Identify which cell holds the provided text, then report its (X, Y) central coordinate. 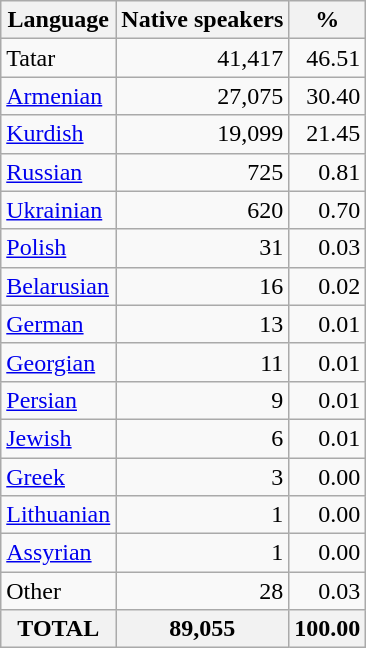
Belarusian (58, 286)
16 (202, 286)
13 (202, 324)
Kurdish (58, 134)
Georgian (58, 362)
Armenian (58, 96)
Assyrian (58, 553)
Lithuanian (58, 515)
Greek (58, 477)
620 (202, 210)
89,055 (202, 629)
TOTAL (58, 629)
Polish (58, 248)
0.02 (328, 286)
9 (202, 400)
30.40 (328, 96)
31 (202, 248)
27,075 (202, 96)
100.00 (328, 629)
Jewish (58, 438)
Persian (58, 400)
Native speakers (202, 20)
Russian (58, 172)
19,099 (202, 134)
3 (202, 477)
0.81 (328, 172)
46.51 (328, 58)
0.70 (328, 210)
German (58, 324)
Other (58, 591)
Ukrainian (58, 210)
21.45 (328, 134)
6 (202, 438)
Tatar (58, 58)
28 (202, 591)
Language (58, 20)
725 (202, 172)
11 (202, 362)
% (328, 20)
41,417 (202, 58)
